For the text-containing cell, return its midpoint in (X, Y) coordinate format. 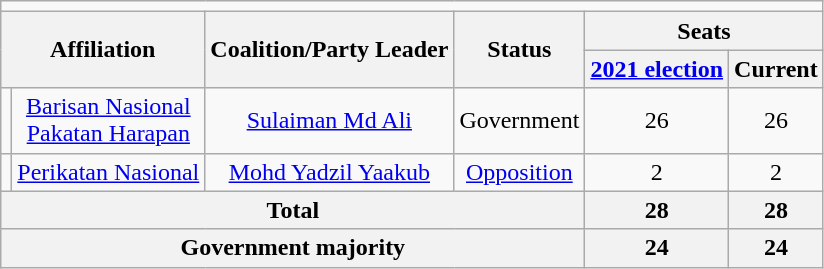
Seats (704, 31)
Coalition/Party Leader (330, 50)
Total (293, 210)
Perikatan Nasional (108, 172)
Affiliation (103, 50)
Government majority (293, 248)
Mohd Yadzil Yaakub (330, 172)
Sulaiman Md Ali (330, 120)
Barisan NasionalPakatan Harapan (108, 120)
2021 election (657, 69)
Government (520, 120)
Opposition (520, 172)
Status (520, 50)
Current (776, 69)
